Extract the [X, Y] coordinate from the center of the cell holding the provided text.  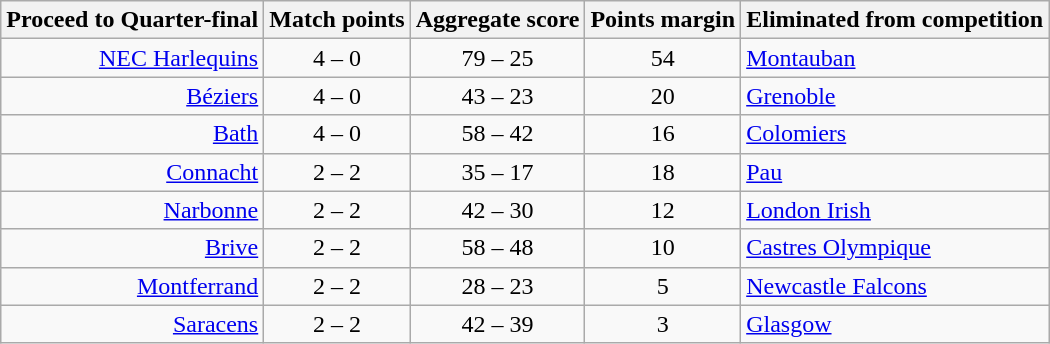
42 – 30 [498, 210]
Colomiers [895, 134]
Montauban [895, 58]
Newcastle Falcons [895, 286]
Points margin [663, 20]
Grenoble [895, 96]
43 – 23 [498, 96]
Proceed to Quarter-final [132, 20]
Glasgow [895, 324]
10 [663, 248]
Connacht [132, 172]
12 [663, 210]
58 – 48 [498, 248]
London Irish [895, 210]
3 [663, 324]
NEC Harlequins [132, 58]
28 – 23 [498, 286]
Eliminated from competition [895, 20]
20 [663, 96]
35 – 17 [498, 172]
Match points [337, 20]
Castres Olympique [895, 248]
Béziers [132, 96]
Montferrand [132, 286]
Aggregate score [498, 20]
18 [663, 172]
58 – 42 [498, 134]
5 [663, 286]
54 [663, 58]
Pau [895, 172]
Narbonne [132, 210]
Saracens [132, 324]
Brive [132, 248]
42 – 39 [498, 324]
Bath [132, 134]
16 [663, 134]
79 – 25 [498, 58]
